Extract the (x, y) coordinate from the center of the cell holding the provided text.  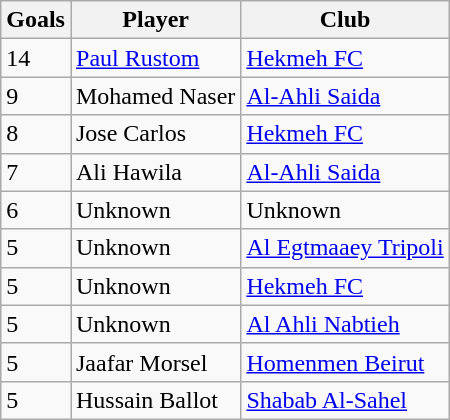
Club (345, 20)
Ali Hawila (155, 172)
Homenmen Beirut (345, 362)
Paul Rustom (155, 58)
Shabab Al-Sahel (345, 400)
Player (155, 20)
Mohamed Naser (155, 96)
Al Ahli Nabtieh (345, 324)
Hussain Ballot (155, 400)
Jaafar Morsel (155, 362)
6 (36, 210)
7 (36, 172)
Al Egtmaaey Tripoli (345, 248)
14 (36, 58)
8 (36, 134)
9 (36, 96)
Jose Carlos (155, 134)
Goals (36, 20)
